Determine the [X, Y] coordinate at the center of the cell enclosing the given text.  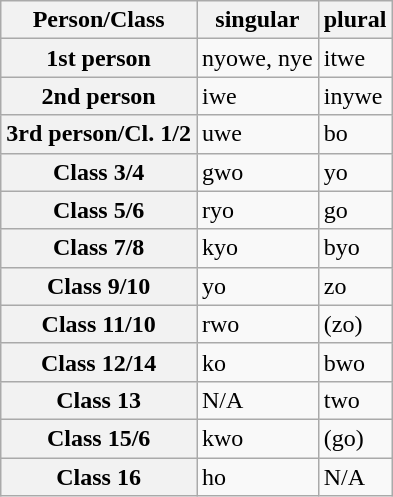
zo [355, 286]
Class 12/14 [99, 362]
byo [355, 248]
iwe [257, 96]
Class 3/4 [99, 172]
ryo [257, 210]
(go) [355, 438]
singular [257, 20]
Class 15/6 [99, 438]
Class 9/10 [99, 286]
ho [257, 477]
Class 16 [99, 477]
1st person [99, 58]
go [355, 210]
2nd person [99, 96]
ko [257, 362]
itwe [355, 58]
inywe [355, 96]
bwo [355, 362]
nyowe, nye [257, 58]
Class 5/6 [99, 210]
kyo [257, 248]
gwo [257, 172]
two [355, 400]
Class 11/10 [99, 324]
plural [355, 20]
bo [355, 134]
Person/Class [99, 20]
3rd person/Cl. 1/2 [99, 134]
kwo [257, 438]
uwe [257, 134]
rwo [257, 324]
(zo) [355, 324]
Class 7/8 [99, 248]
Class 13 [99, 400]
